Detect which cell encompasses the target text, then output its [X, Y] center coordinate. 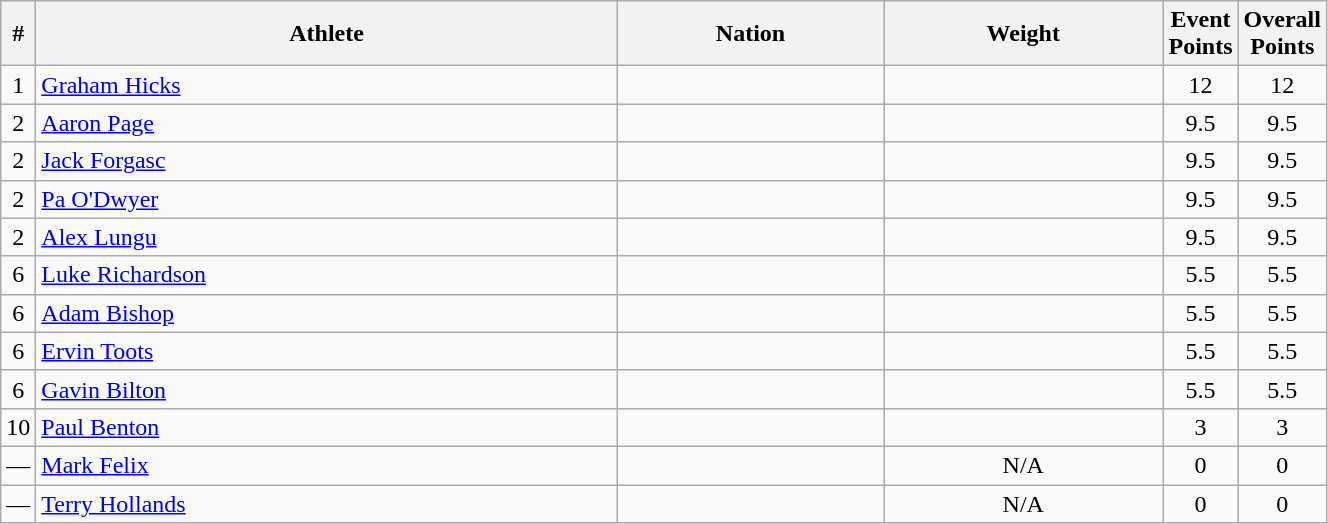
Weight [1024, 34]
Mark Felix [327, 465]
Luke Richardson [327, 275]
Terry Hollands [327, 503]
Graham Hicks [327, 85]
Pa O'Dwyer [327, 199]
Gavin Bilton [327, 389]
Paul Benton [327, 427]
Athlete [327, 34]
Event Points [1200, 34]
Jack Forgasc [327, 161]
1 [18, 85]
10 [18, 427]
Ervin Toots [327, 351]
Adam Bishop [327, 313]
# [18, 34]
Alex Lungu [327, 237]
Overall Points [1282, 34]
Nation [750, 34]
Aaron Page [327, 123]
